Capture the cell that displays the provided text and extract its [x, y] central coordinate. 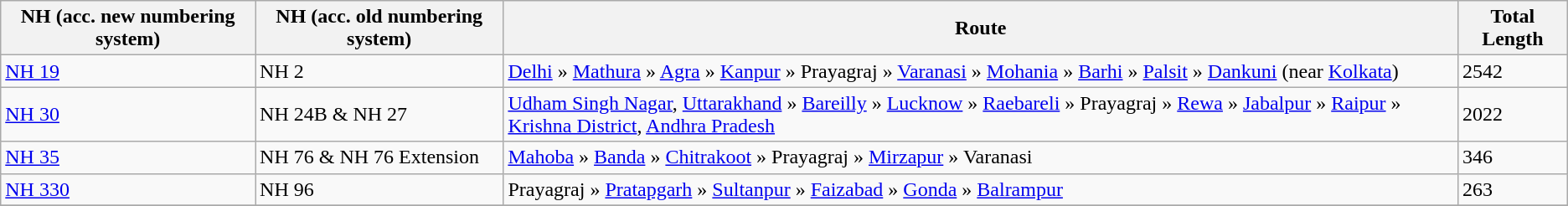
NH 96 [379, 189]
Total Length [1513, 28]
NH 35 [128, 157]
NH 2 [379, 71]
Route [981, 28]
NH 24B & NH 27 [379, 114]
346 [1513, 157]
Udham Singh Nagar, Uttarakhand » Bareilly » Lucknow » Raebareli » Prayagraj » Rewa » Jabalpur » Raipur » Krishna District, Andhra Pradesh [981, 114]
NH (acc. old numbering system) [379, 28]
263 [1513, 189]
NH 330 [128, 189]
2542 [1513, 71]
NH 30 [128, 114]
Prayagraj » Pratapgarh » Sultanpur » Faizabad » Gonda » Balrampur [981, 189]
NH 19 [128, 71]
Mahoba » Banda » Chitrakoot » Prayagraj » Mirzapur » Varanasi [981, 157]
2022 [1513, 114]
Delhi » Mathura » Agra » Kanpur » Prayagraj » Varanasi » Mohania » Barhi » Palsit » Dankuni (near Kolkata) [981, 71]
NH (acc. new numbering system) [128, 28]
NH 76 & NH 76 Extension [379, 157]
